Determine the [X, Y] coordinate at the center of the cell enclosing the given text.  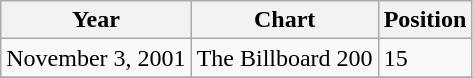
November 3, 2001 [96, 58]
The Billboard 200 [284, 58]
Year [96, 20]
15 [425, 58]
Chart [284, 20]
Position [425, 20]
